Output the (X, Y) coordinate of the center of the cell containing the given text.  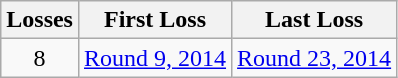
8 (40, 58)
First Loss (154, 20)
Round 23, 2014 (314, 58)
Round 9, 2014 (154, 58)
Last Loss (314, 20)
Losses (40, 20)
